Detect which cell encompasses the target text, then output its [X, Y] center coordinate. 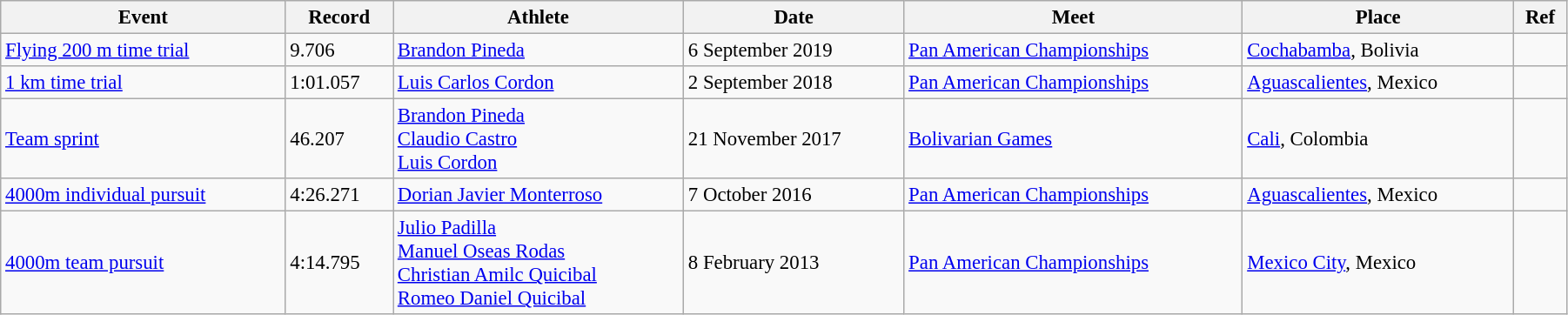
Dorian Javier Monterroso [539, 195]
4:14.795 [339, 263]
Cali, Colombia [1378, 139]
46.207 [339, 139]
Ref [1540, 17]
Event [143, 17]
7 October 2016 [794, 195]
Meet [1074, 17]
Date [794, 17]
Bolivarian Games [1074, 139]
1:01.057 [339, 83]
4:26.271 [339, 195]
2 September 2018 [794, 83]
Flying 200 m time trial [143, 50]
Julio PadillaManuel Oseas RodasChristian Amilc QuicibalRomeo Daniel Quicibal [539, 263]
8 February 2013 [794, 263]
Athlete [539, 17]
1 km time trial [143, 83]
Luis Carlos Cordon [539, 83]
4000m team pursuit [143, 263]
Brandon Pineda [539, 50]
Cochabamba, Bolivia [1378, 50]
6 September 2019 [794, 50]
Team sprint [143, 139]
Place [1378, 17]
9.706 [339, 50]
Brandon PinedaClaudio CastroLuis Cordon [539, 139]
Record [339, 17]
21 November 2017 [794, 139]
4000m individual pursuit [143, 195]
Mexico City, Mexico [1378, 263]
